Pinpoint the cell where the given text exists, returning its [X, Y] midpoint coordinate. 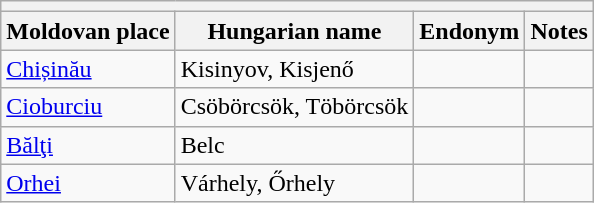
Várhely, Őrhely [294, 183]
Belc [294, 145]
Orhei [88, 183]
Cioburciu [88, 107]
Bălţi [88, 145]
Chișinău [88, 69]
Moldovan place [88, 31]
Endonym [470, 31]
Csöbörcsök, Töbörcsök [294, 107]
Notes [559, 31]
Kisinyov, Kisjenő [294, 69]
Hungarian name [294, 31]
